Scan for the cell matching the given text and deliver its [x, y] coordinate at center. 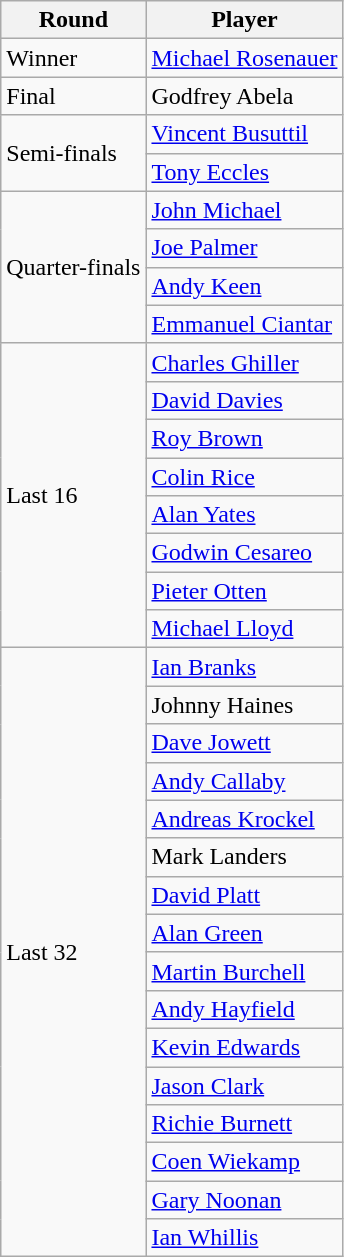
Semi-finals [74, 153]
Godfrey Abela [244, 96]
Tony Eccles [244, 172]
John Michael [244, 210]
Winner [74, 58]
Andreas Krockel [244, 819]
Dave Jowett [244, 743]
Kevin Edwards [244, 1047]
Coen Wiekamp [244, 1162]
David Davies [244, 400]
Alan Yates [244, 515]
David Platt [244, 895]
Final [74, 96]
Pieter Otten [244, 591]
Andy Callaby [244, 781]
Andy Keen [244, 286]
Johnny Haines [244, 705]
Charles Ghiller [244, 362]
Martin Burchell [244, 971]
Quarter-finals [74, 267]
Joe Palmer [244, 248]
Michael Rosenauer [244, 58]
Andy Hayfield [244, 1009]
Gary Noonan [244, 1200]
Mark Landers [244, 857]
Emmanuel Ciantar [244, 324]
Jason Clark [244, 1085]
Ian Branks [244, 667]
Colin Rice [244, 477]
Michael Lloyd [244, 629]
Ian Whillis [244, 1238]
Vincent Busuttil [244, 134]
Roy Brown [244, 438]
Round [74, 20]
Godwin Cesareo [244, 553]
Last 32 [74, 952]
Player [244, 20]
Richie Burnett [244, 1124]
Alan Green [244, 933]
Last 16 [74, 495]
